Output the [x, y] coordinate of the center of the cell containing the given text.  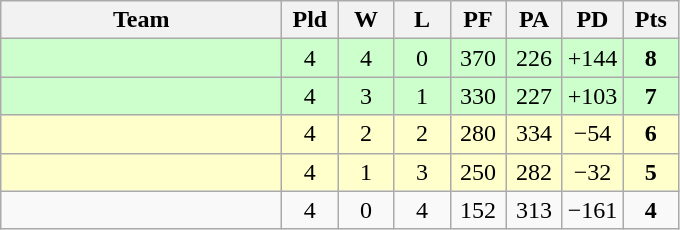
+103 [592, 96]
Team [142, 20]
330 [478, 96]
226 [534, 58]
227 [534, 96]
282 [534, 172]
PF [478, 20]
W [366, 20]
334 [534, 134]
−161 [592, 210]
7 [651, 96]
Pts [651, 20]
PA [534, 20]
152 [478, 210]
280 [478, 134]
5 [651, 172]
L [422, 20]
8 [651, 58]
PD [592, 20]
250 [478, 172]
6 [651, 134]
−54 [592, 134]
370 [478, 58]
−32 [592, 172]
+144 [592, 58]
Pld [310, 20]
313 [534, 210]
